Provide the (X, Y) coordinate of the cell's center where the given text is located.  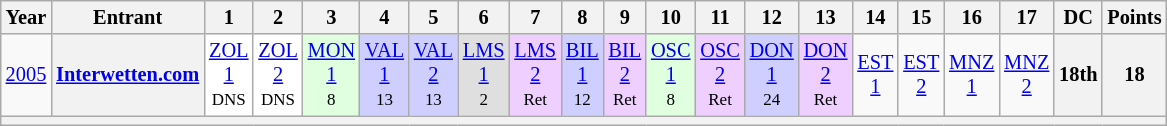
8 (582, 17)
ZOL2DNS (278, 75)
10 (670, 17)
OSC2Ret (720, 75)
11 (720, 17)
DON124 (772, 75)
16 (972, 17)
MNZ1 (972, 75)
18 (1134, 75)
LMS2Ret (535, 75)
5 (434, 17)
13 (826, 17)
OSC18 (670, 75)
BIL2Ret (626, 75)
6 (484, 17)
15 (921, 17)
DON2Ret (826, 75)
12 (772, 17)
2 (278, 17)
MNZ2 (1026, 75)
MON18 (332, 75)
9 (626, 17)
Entrant (128, 17)
VAL213 (434, 75)
Year (26, 17)
LMS12 (484, 75)
ZOL1DNS (228, 75)
BIL112 (582, 75)
Interwetten.com (128, 75)
18th (1078, 75)
3 (332, 17)
17 (1026, 17)
EST2 (921, 75)
7 (535, 17)
EST1 (875, 75)
Points (1134, 17)
1 (228, 17)
14 (875, 17)
4 (384, 17)
DC (1078, 17)
2005 (26, 75)
VAL113 (384, 75)
